Detect which cell encompasses the target text, then output its [x, y] center coordinate. 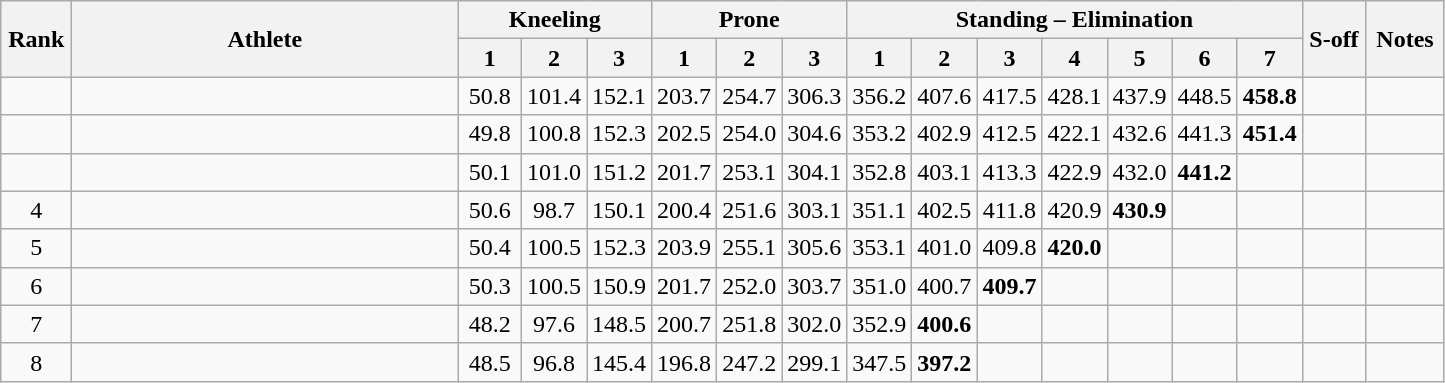
49.8 [490, 134]
430.9 [1140, 210]
Kneeling [555, 20]
353.2 [880, 134]
101.4 [554, 96]
306.3 [814, 96]
420.9 [1074, 210]
420.0 [1074, 248]
409.7 [1010, 286]
152.1 [618, 96]
448.5 [1204, 96]
353.1 [880, 248]
407.6 [944, 96]
150.1 [618, 210]
Notes [1406, 39]
97.6 [554, 324]
50.4 [490, 248]
402.9 [944, 134]
403.1 [944, 172]
196.8 [684, 362]
S-off [1334, 39]
397.2 [944, 362]
432.6 [1140, 134]
Rank [36, 39]
251.6 [750, 210]
402.5 [944, 210]
417.5 [1010, 96]
101.0 [554, 172]
96.8 [554, 362]
302.0 [814, 324]
100.8 [554, 134]
203.9 [684, 248]
347.5 [880, 362]
50.1 [490, 172]
432.0 [1140, 172]
422.1 [1074, 134]
203.7 [684, 96]
304.1 [814, 172]
50.6 [490, 210]
50.8 [490, 96]
303.7 [814, 286]
441.2 [1204, 172]
451.4 [1270, 134]
Athlete [265, 39]
299.1 [814, 362]
409.8 [1010, 248]
202.5 [684, 134]
412.5 [1010, 134]
401.0 [944, 248]
200.4 [684, 210]
351.1 [880, 210]
352.9 [880, 324]
253.1 [750, 172]
50.3 [490, 286]
411.8 [1010, 210]
254.7 [750, 96]
428.1 [1074, 96]
148.5 [618, 324]
255.1 [750, 248]
305.6 [814, 248]
422.9 [1074, 172]
441.3 [1204, 134]
400.6 [944, 324]
413.3 [1010, 172]
8 [36, 362]
437.9 [1140, 96]
151.2 [618, 172]
400.7 [944, 286]
48.2 [490, 324]
98.7 [554, 210]
304.6 [814, 134]
150.9 [618, 286]
303.1 [814, 210]
458.8 [1270, 96]
251.8 [750, 324]
Prone [750, 20]
200.7 [684, 324]
247.2 [750, 362]
356.2 [880, 96]
252.0 [750, 286]
351.0 [880, 286]
254.0 [750, 134]
145.4 [618, 362]
352.8 [880, 172]
48.5 [490, 362]
Standing – Elimination [1074, 20]
